Return the (x, y) coordinate for the center point of the cell that contains the specified text.  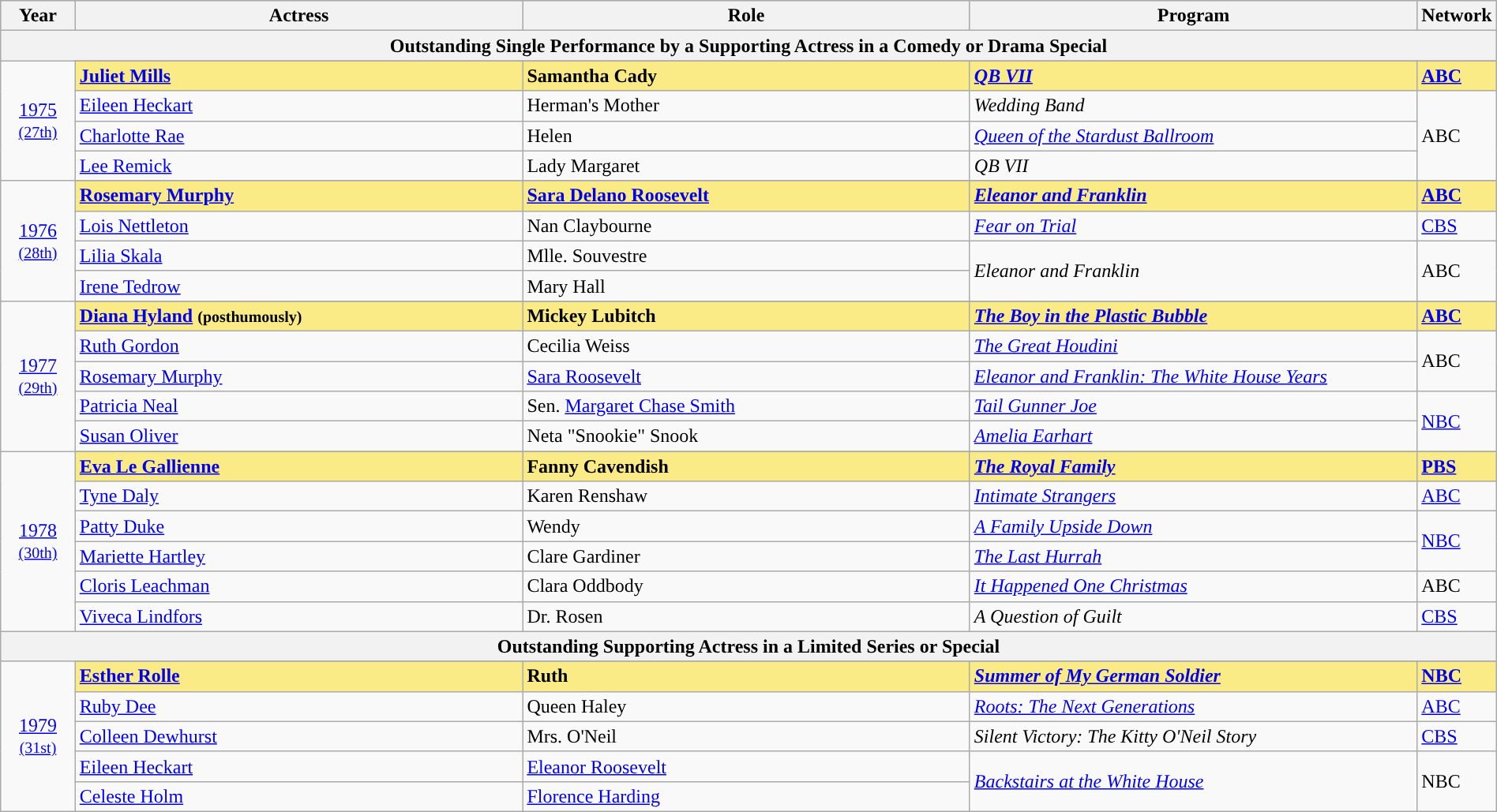
The Royal Family (1193, 466)
Diana Hyland (posthumously) (298, 316)
Patty Duke (298, 526)
Susan Oliver (298, 436)
PBS (1457, 466)
Colleen Dewhurst (298, 736)
Network (1457, 16)
Amelia Earhart (1193, 436)
Charlotte Rae (298, 136)
Summer of My German Soldier (1193, 676)
1976(28th) (38, 241)
Roots: The Next Generations (1193, 706)
Fear on Trial (1193, 226)
Ruth (746, 676)
Lee Remick (298, 166)
Actress (298, 16)
Viveca Lindfors (298, 616)
1977(29th) (38, 376)
Tyne Daly (298, 496)
Sara Roosevelt (746, 376)
Lady Margaret (746, 166)
Lilia Skala (298, 256)
Juliet Mills (298, 76)
Outstanding Single Performance by a Supporting Actress in a Comedy or Drama Special (748, 46)
Clare Gardiner (746, 556)
Samantha Cady (746, 76)
Cloris Leachman (298, 586)
It Happened One Christmas (1193, 586)
Eva Le Gallienne (298, 466)
Wendy (746, 526)
Mlle. Souvestre (746, 256)
Role (746, 16)
Ruth Gordon (298, 346)
Patricia Neal (298, 406)
Silent Victory: The Kitty O'Neil Story (1193, 736)
Mickey Lubitch (746, 316)
Wedding Band (1193, 106)
1978(30th) (38, 541)
Mariette Hartley (298, 556)
Year (38, 16)
Florence Harding (746, 796)
Tail Gunner Joe (1193, 406)
Eleanor Roosevelt (746, 766)
Herman's Mother (746, 106)
Dr. Rosen (746, 616)
A Question of Guilt (1193, 616)
The Boy in the Plastic Bubble (1193, 316)
Queen of the Stardust Ballroom (1193, 136)
The Great Houdini (1193, 346)
The Last Hurrah (1193, 556)
1975(27th) (38, 121)
Celeste Holm (298, 796)
Karen Renshaw (746, 496)
Helen (746, 136)
Eleanor and Franklin: The White House Years (1193, 376)
Irene Tedrow (298, 286)
Sara Delano Roosevelt (746, 196)
A Family Upside Down (1193, 526)
Fanny Cavendish (746, 466)
Esther Rolle (298, 676)
Ruby Dee (298, 706)
Outstanding Supporting Actress in a Limited Series or Special (748, 646)
Mary Hall (746, 286)
Nan Claybourne (746, 226)
Program (1193, 16)
Lois Nettleton (298, 226)
Mrs. O'Neil (746, 736)
Sen. Margaret Chase Smith (746, 406)
1979(31st) (38, 736)
Clara Oddbody (746, 586)
Cecilia Weiss (746, 346)
Neta "Snookie" Snook (746, 436)
Backstairs at the White House (1193, 781)
Queen Haley (746, 706)
Intimate Strangers (1193, 496)
